For the text-containing cell, return its midpoint in (X, Y) coordinate format. 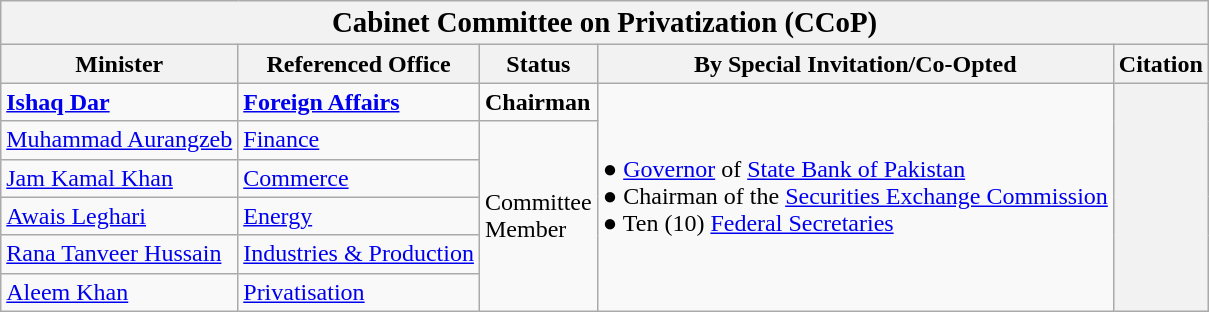
Muhammad Aurangzeb (120, 140)
Aleem Khan (120, 292)
CommitteeMember (538, 216)
Jam Kamal Khan (120, 178)
Citation (1160, 64)
Industries & Production (359, 254)
Chairman (538, 102)
Ishaq Dar (120, 102)
Minister (120, 64)
Status (538, 64)
Awais Leghari (120, 216)
Commerce (359, 178)
By Special Invitation/Co-Opted (855, 64)
Energy (359, 216)
Privatisation (359, 292)
Referenced Office (359, 64)
Foreign Affairs (359, 102)
Cabinet Committee on Privatization (CCoP) (605, 23)
● Governor of State Bank of Pakistan● Chairman of the Securities Exchange Commission● Ten (10) Federal Secretaries (855, 197)
Finance (359, 140)
Rana Tanveer Hussain (120, 254)
